Provide the [X, Y] coordinate of the cell's center where the given text is located.  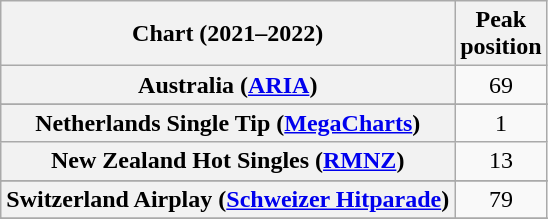
Switzerland Airplay (Schweizer Hitparade) [228, 199]
Netherlands Single Tip (MegaCharts) [228, 123]
Australia (ARIA) [228, 85]
13 [501, 161]
1 [501, 123]
New Zealand Hot Singles (RMNZ) [228, 161]
Peakposition [501, 34]
Chart (2021–2022) [228, 34]
69 [501, 85]
79 [501, 199]
